Pinpoint the cell where the given text exists, returning its (X, Y) midpoint coordinate. 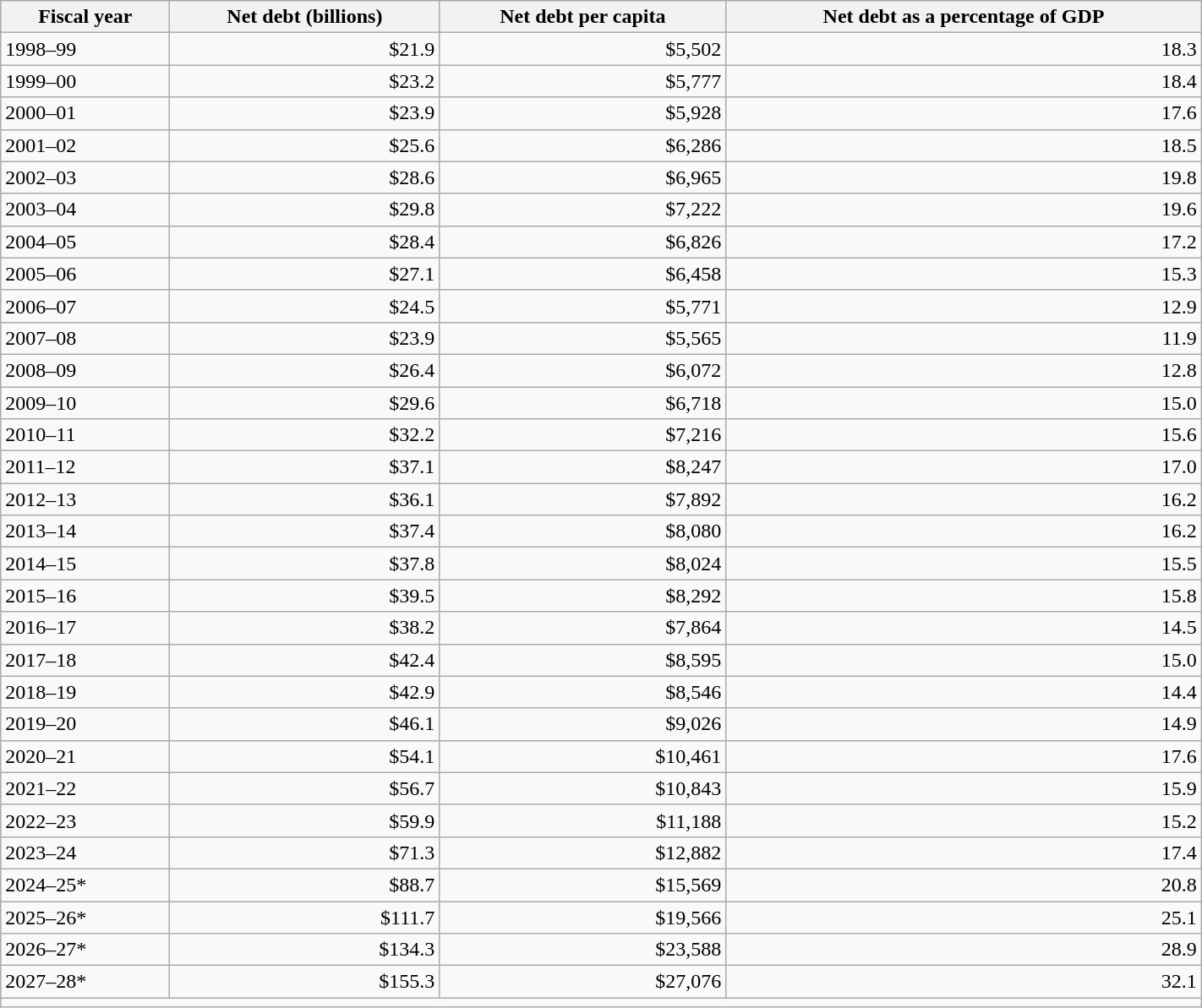
$10,461 (583, 756)
$88.7 (304, 885)
$134.3 (304, 950)
15.6 (964, 435)
17.0 (964, 467)
$27.1 (304, 274)
$5,771 (583, 306)
$26.4 (304, 370)
2027–28* (85, 982)
$38.2 (304, 628)
2007–08 (85, 338)
$37.4 (304, 531)
$8,247 (583, 467)
2001–02 (85, 145)
$7,892 (583, 499)
$54.1 (304, 756)
2015–16 (85, 596)
17.4 (964, 853)
$5,928 (583, 113)
Fiscal year (85, 17)
11.9 (964, 338)
2016–17 (85, 628)
$28.4 (304, 242)
2005–06 (85, 274)
2011–12 (85, 467)
$6,826 (583, 242)
$25.6 (304, 145)
15.5 (964, 564)
$32.2 (304, 435)
19.6 (964, 210)
2003–04 (85, 210)
$11,188 (583, 820)
$37.8 (304, 564)
14.4 (964, 692)
18.4 (964, 81)
$8,024 (583, 564)
$8,292 (583, 596)
$111.7 (304, 917)
$9,026 (583, 724)
$15,569 (583, 885)
$5,777 (583, 81)
2020–21 (85, 756)
2009–10 (85, 403)
14.9 (964, 724)
$71.3 (304, 853)
$6,965 (583, 177)
Net debt as a percentage of GDP (964, 17)
2010–11 (85, 435)
$7,216 (583, 435)
$6,718 (583, 403)
32.1 (964, 982)
2012–13 (85, 499)
$5,502 (583, 49)
$7,222 (583, 210)
28.9 (964, 950)
2023–24 (85, 853)
$39.5 (304, 596)
Net debt per capita (583, 17)
17.2 (964, 242)
18.5 (964, 145)
$59.9 (304, 820)
$46.1 (304, 724)
$6,072 (583, 370)
2019–20 (85, 724)
$27,076 (583, 982)
2002–03 (85, 177)
$6,286 (583, 145)
2018–19 (85, 692)
$23.2 (304, 81)
2024–25* (85, 885)
$8,546 (583, 692)
19.8 (964, 177)
$29.6 (304, 403)
$37.1 (304, 467)
1999–00 (85, 81)
$8,080 (583, 531)
$6,458 (583, 274)
2000–01 (85, 113)
2006–07 (85, 306)
14.5 (964, 628)
12.9 (964, 306)
2021–22 (85, 788)
2004–05 (85, 242)
25.1 (964, 917)
18.3 (964, 49)
Net debt (billions) (304, 17)
1998–99 (85, 49)
$29.8 (304, 210)
$42.9 (304, 692)
$5,565 (583, 338)
$23,588 (583, 950)
$56.7 (304, 788)
$36.1 (304, 499)
$19,566 (583, 917)
2017–18 (85, 660)
$21.9 (304, 49)
15.3 (964, 274)
$10,843 (583, 788)
15.9 (964, 788)
15.8 (964, 596)
15.2 (964, 820)
$42.4 (304, 660)
20.8 (964, 885)
2008–09 (85, 370)
$7,864 (583, 628)
2026–27* (85, 950)
$8,595 (583, 660)
$28.6 (304, 177)
2014–15 (85, 564)
$12,882 (583, 853)
$155.3 (304, 982)
2013–14 (85, 531)
2022–23 (85, 820)
12.8 (964, 370)
2025–26* (85, 917)
$24.5 (304, 306)
